Find where the given text appears and provide that cell's center as (x, y) coordinate. 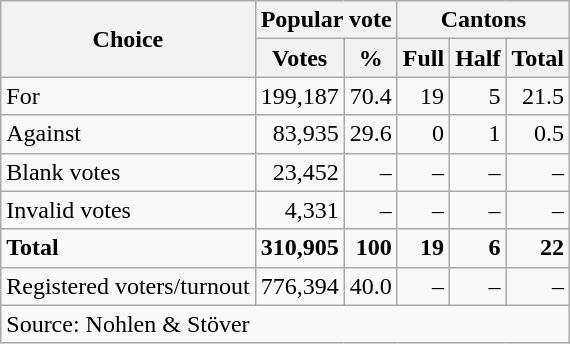
4,331 (300, 210)
Cantons (483, 20)
0 (423, 134)
310,905 (300, 248)
100 (370, 248)
Half (478, 58)
Against (128, 134)
% (370, 58)
21.5 (538, 96)
23,452 (300, 172)
Choice (128, 39)
Source: Nohlen & Stöver (286, 324)
For (128, 96)
83,935 (300, 134)
22 (538, 248)
70.4 (370, 96)
0.5 (538, 134)
Full (423, 58)
Popular vote (326, 20)
Invalid votes (128, 210)
199,187 (300, 96)
40.0 (370, 286)
776,394 (300, 286)
1 (478, 134)
Registered voters/turnout (128, 286)
6 (478, 248)
29.6 (370, 134)
Votes (300, 58)
5 (478, 96)
Blank votes (128, 172)
